Return (x, y) of the center of cell containing provided text 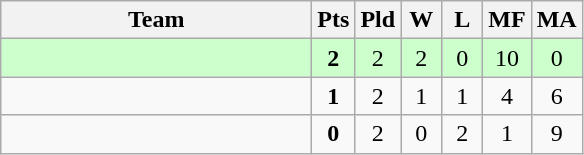
W (422, 20)
6 (556, 96)
MF (507, 20)
4 (507, 96)
10 (507, 58)
MA (556, 20)
L (462, 20)
Pts (334, 20)
Pld (378, 20)
Team (156, 20)
9 (556, 134)
